Return the (X, Y) coordinate for the center point of the cell that contains the specified text.  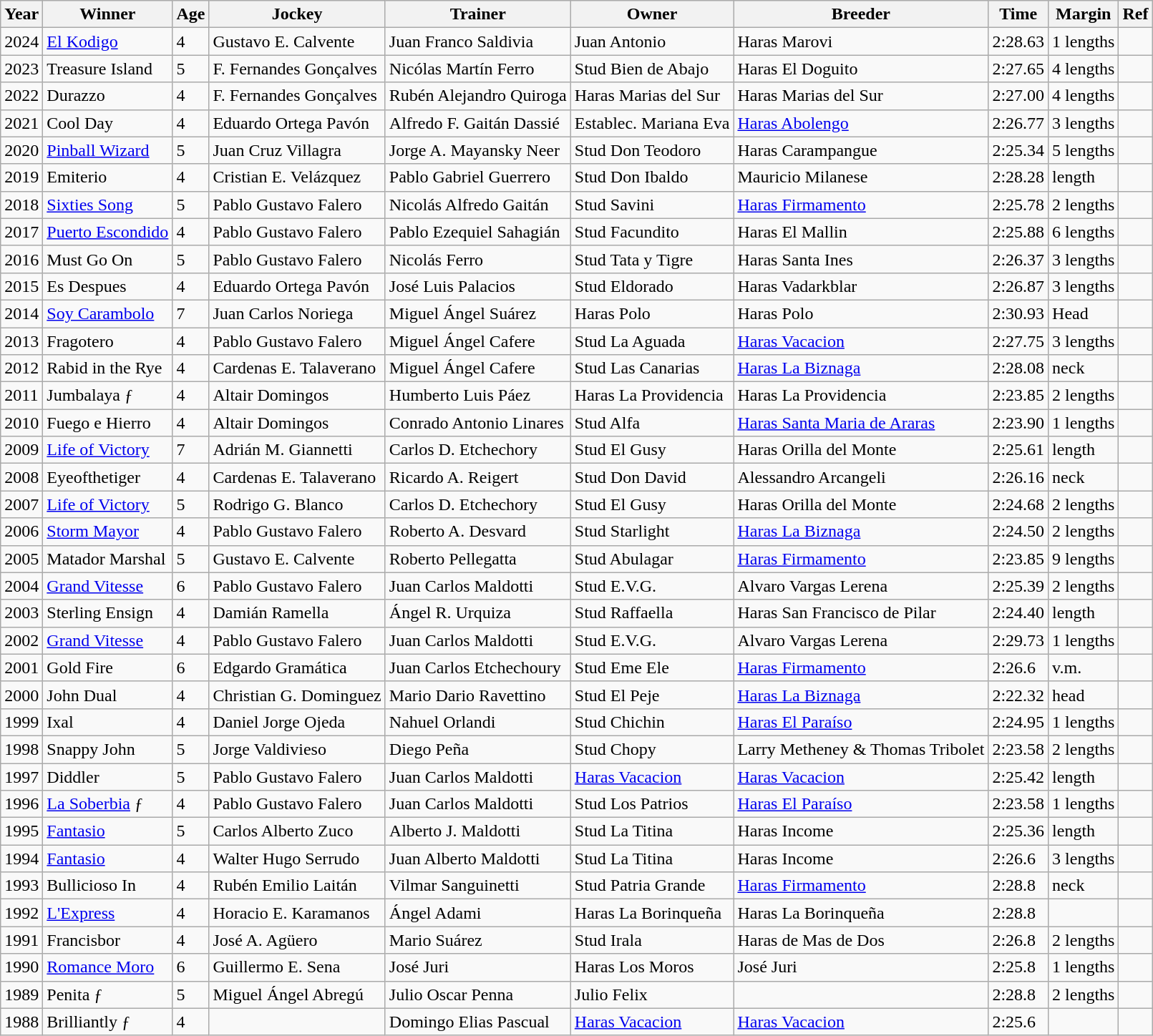
1994 (21, 859)
Stud Starlight (652, 532)
Haras Vadarkblar (861, 286)
2007 (21, 504)
Haras Santa Ines (861, 259)
El Kodigo (107, 41)
Penita ƒ (107, 995)
Humberto Luis Páez (478, 396)
2:25.88 (1018, 232)
Stud El Peje (652, 695)
2019 (21, 177)
Ángel R. Urquiza (478, 613)
2009 (21, 450)
2:24.50 (1018, 532)
Snappy John (107, 749)
Fuego e Hierro (107, 423)
Horacio E. Karamanos (297, 913)
Haras de Mas de Dos (861, 940)
Durazzo (107, 96)
1997 (21, 776)
Mauricio Milanese (861, 177)
Stud Patria Grande (652, 886)
Christian G. Dominguez (297, 695)
Julio Oscar Penna (478, 995)
Roberto A. Desvard (478, 532)
Juan Alberto Maldotti (478, 859)
2020 (21, 150)
Miguel Ángel Abregú (297, 995)
2:28.63 (1018, 41)
Pablo Gabriel Guerrero (478, 177)
La Soberbia ƒ (107, 804)
Haras El Doguito (861, 69)
2013 (21, 341)
Ángel Adami (478, 913)
Establec. Mariana Eva (652, 123)
2010 (21, 423)
Haras San Francisco de Pilar (861, 613)
2021 (21, 123)
2016 (21, 259)
Guillermo E. Sena (297, 967)
2012 (21, 368)
2:30.93 (1018, 313)
Damián Ramella (297, 613)
2000 (21, 695)
2:24.40 (1018, 613)
Cristian E. Velázquez (297, 177)
1988 (21, 1022)
John Dual (107, 695)
Must Go On (107, 259)
Roberto Pellegatta (478, 559)
Haras Santa Maria de Araras (861, 423)
2:29.73 (1018, 640)
2006 (21, 532)
Haras Carampangue (861, 150)
Juan Carlos Noriega (297, 313)
Sixties Song (107, 205)
1993 (21, 886)
Larry Metheney & Thomas Tribolet (861, 749)
Stud Eldorado (652, 286)
Stud Bien de Abajo (652, 69)
Soy Carambolo (107, 313)
1989 (21, 995)
Brilliantly ƒ (107, 1022)
José A. Agüero (297, 940)
Haras Abolengo (861, 123)
1998 (21, 749)
Vilmar Sanguinetti (478, 886)
Eyeofthetiger (107, 477)
Haras Los Moros (652, 967)
Walter Hugo Serrudo (297, 859)
1992 (21, 913)
Conrado Antonio Linares (478, 423)
2011 (21, 396)
Nahuel Orlandi (478, 722)
2:25.8 (1018, 967)
Juan Franco Saldivia (478, 41)
Owner (652, 14)
2:28.28 (1018, 177)
Carlos Alberto Zuco (297, 831)
Romance Moro (107, 967)
2:26.16 (1018, 477)
2:28.08 (1018, 368)
2:25.36 (1018, 831)
Jockey (297, 14)
Bullicioso In (107, 886)
Trainer (478, 14)
2004 (21, 586)
Miguel Ángel Suárez (478, 313)
Mario Dario Ravettino (478, 695)
2018 (21, 205)
2022 (21, 96)
Alfredo F. Gaitán Dassié (478, 123)
L'Express (107, 913)
2:25.78 (1018, 205)
Diego Peña (478, 749)
1995 (21, 831)
Rubén Emilio Laitán (297, 886)
1990 (21, 967)
2024 (21, 41)
Domingo Elias Pascual (478, 1022)
Rabid in the Rye (107, 368)
Stud Eme Ele (652, 668)
1999 (21, 722)
Alberto J. Maldotti (478, 831)
Juan Carlos Etchechoury (478, 668)
head (1084, 695)
Nicólas Martín Ferro (478, 69)
Age (190, 14)
Year (21, 14)
2:25.61 (1018, 450)
Stud Don Ibaldo (652, 177)
2005 (21, 559)
Stud Chopy (652, 749)
Stud Don David (652, 477)
Adrián M. Giannetti (297, 450)
Stud Raffaella (652, 613)
2:26.87 (1018, 286)
Stud Tata y Tigre (652, 259)
José Luis Palacios (478, 286)
2015 (21, 286)
Rubén Alejandro Quiroga (478, 96)
Winner (107, 14)
Stud La Aguada (652, 341)
Jorge A. Mayansky Neer (478, 150)
2003 (21, 613)
Mario Suárez (478, 940)
2:27.75 (1018, 341)
5 lengths (1084, 150)
Francisbor (107, 940)
Edgardo Gramática (297, 668)
Pablo Ezequiel Sahagián (478, 232)
Nicolás Alfredo Gaitán (478, 205)
2002 (21, 640)
Stud Savini (652, 205)
Storm Mayor (107, 532)
2:23.90 (1018, 423)
Stud Alfa (652, 423)
2014 (21, 313)
Stud Facundito (652, 232)
Gold Fire (107, 668)
Jorge Valdivieso (297, 749)
Matador Marshal (107, 559)
Stud Abulagar (652, 559)
2:25.39 (1018, 586)
Treasure Island (107, 69)
2023 (21, 69)
Cool Day (107, 123)
Haras El Mallin (861, 232)
6 lengths (1084, 232)
Stud Los Patrios (652, 804)
Daniel Jorge Ojeda (297, 722)
Ref (1135, 14)
2:22.32 (1018, 695)
Stud Chichin (652, 722)
2:25.42 (1018, 776)
1996 (21, 804)
2008 (21, 477)
Julio Felix (652, 995)
2001 (21, 668)
2:27.65 (1018, 69)
2:24.68 (1018, 504)
Stud Las Canarias (652, 368)
v.m. (1084, 668)
2:26.77 (1018, 123)
Ixal (107, 722)
Fragotero (107, 341)
Alessandro Arcangeli (861, 477)
Haras Marovi (861, 41)
Jumbalaya ƒ (107, 396)
Margin (1084, 14)
Nicolás Ferro (478, 259)
2:25.34 (1018, 150)
1991 (21, 940)
Breeder (861, 14)
Ricardo A. Reigert (478, 477)
Es Despues (107, 286)
Emiterio (107, 177)
Stud Don Teodoro (652, 150)
Sterling Ensign (107, 613)
Juan Cruz Villagra (297, 150)
2:24.95 (1018, 722)
Puerto Escondido (107, 232)
Pinball Wizard (107, 150)
Juan Antonio (652, 41)
2:26.8 (1018, 940)
2:27.00 (1018, 96)
Stud Irala (652, 940)
2017 (21, 232)
2:25.6 (1018, 1022)
9 lengths (1084, 559)
Diddler (107, 776)
Rodrigo G. Blanco (297, 504)
Time (1018, 14)
Head (1084, 313)
2:26.37 (1018, 259)
